Capture the cell that displays the provided text and extract its [X, Y] central coordinate. 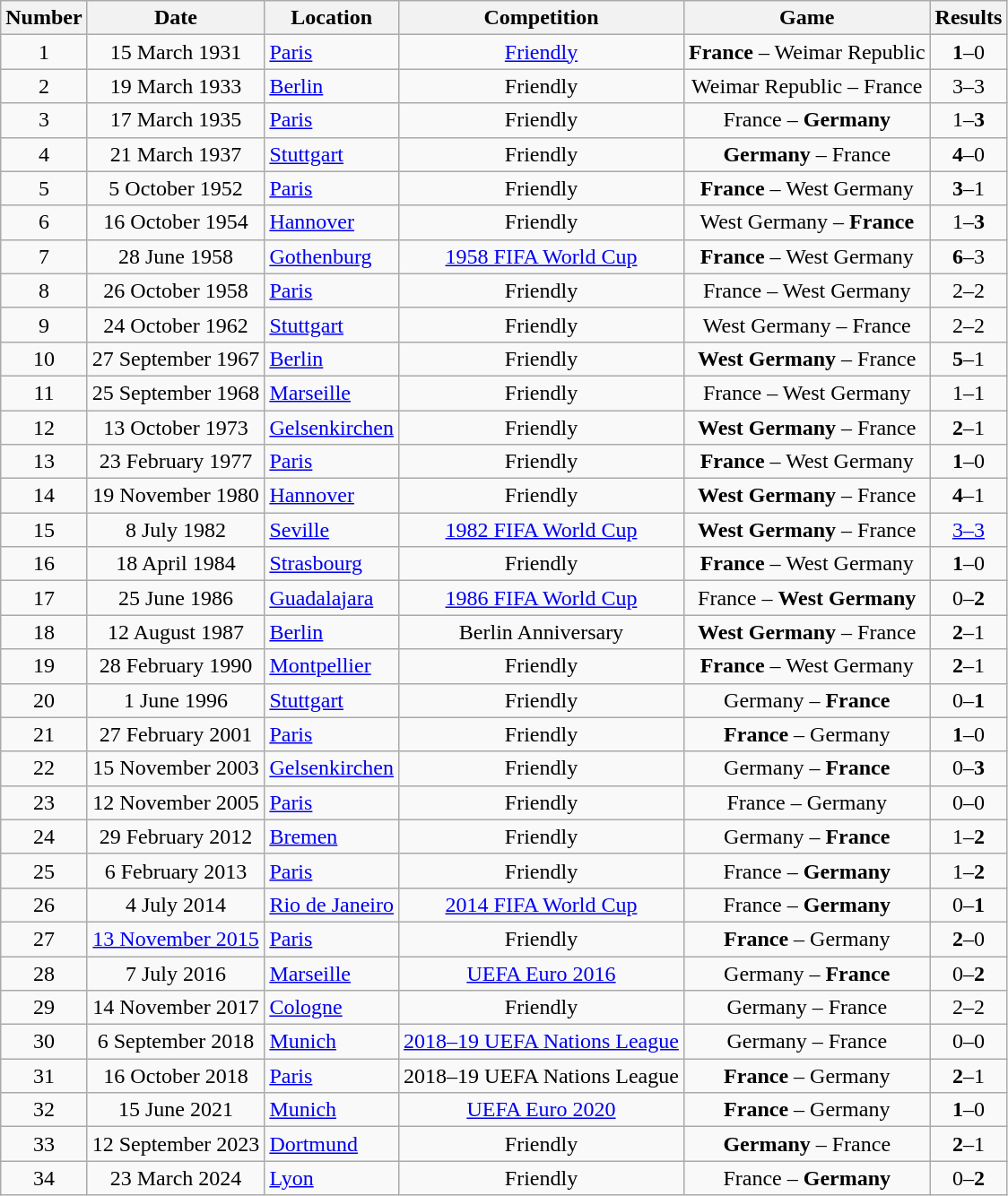
26 [44, 905]
2014 FIFA World Cup [542, 905]
21 [44, 734]
Dortmund [332, 1144]
19 November 1980 [176, 496]
27 September 1967 [176, 359]
Strasbourg [332, 564]
15 November 2003 [176, 768]
Gothenburg [332, 256]
30 [44, 1042]
31 [44, 1076]
8 [44, 290]
5 October 1952 [176, 188]
32 [44, 1110]
15 [44, 530]
1982 FIFA World Cup [542, 530]
3–1 [969, 188]
28 February 1990 [176, 666]
UEFA Euro 2016 [542, 973]
34 [44, 1178]
Montpellier [332, 666]
4 [44, 154]
1986 FIFA World Cup [542, 598]
29 February 2012 [176, 836]
28 June 1958 [176, 256]
Lyon [332, 1178]
4–1 [969, 496]
2–0 [969, 939]
Competition [542, 18]
1958 FIFA World Cup [542, 256]
23 March 2024 [176, 1178]
9 [44, 325]
24 October 1962 [176, 325]
14 [44, 496]
6 September 2018 [176, 1042]
Location [332, 18]
Rio de Janeiro [332, 905]
15 March 1931 [176, 52]
12 September 2023 [176, 1144]
Seville [332, 530]
10 [44, 359]
33 [44, 1144]
Date [176, 18]
Game [807, 18]
7 [44, 256]
27 [44, 939]
1 June 1996 [176, 700]
7 July 2016 [176, 973]
Bremen [332, 836]
12 [44, 428]
18 April 1984 [176, 564]
Guadalajara [332, 598]
14 November 2017 [176, 1008]
24 [44, 836]
21 March 1937 [176, 154]
13 [44, 462]
6 [44, 222]
25 June 1986 [176, 598]
Cologne [332, 1008]
15 June 2021 [176, 1110]
6 February 2013 [176, 871]
23 [44, 802]
13 November 2015 [176, 939]
17 March 1935 [176, 120]
8 July 1982 [176, 530]
25 [44, 871]
19 March 1933 [176, 86]
20 [44, 700]
28 [44, 973]
12 November 2005 [176, 802]
23 February 1977 [176, 462]
16 [44, 564]
5–1 [969, 359]
France – Weimar Republic [807, 52]
19 [44, 666]
16 October 1954 [176, 222]
3 [44, 120]
Results [969, 18]
UEFA Euro 2020 [542, 1110]
Weimar Republic – France [807, 86]
5 [44, 188]
Number [44, 18]
18 [44, 632]
4–0 [969, 154]
22 [44, 768]
25 September 1968 [176, 393]
Berlin Anniversary [542, 632]
12 August 1987 [176, 632]
29 [44, 1008]
16 October 2018 [176, 1076]
1 [44, 52]
0–3 [969, 768]
26 October 1958 [176, 290]
13 October 1973 [176, 428]
6–3 [969, 256]
4 July 2014 [176, 905]
17 [44, 598]
27 February 2001 [176, 734]
1–1 [969, 393]
2 [44, 86]
11 [44, 393]
